Find where the given text appears and provide that cell's center as (x, y) coordinate. 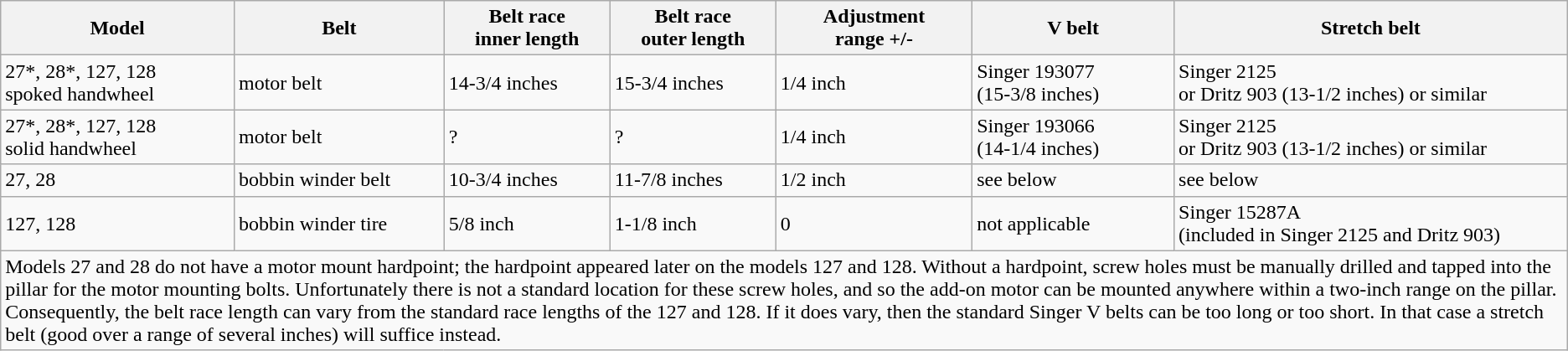
5/8 inch (527, 223)
Belt (338, 28)
Singer 15287A(included in Singer 2125 and Dritz 903) (1371, 223)
bobbin winder belt (338, 180)
Belt raceinner length (527, 28)
127, 128 (117, 223)
Adjustmentrange +/- (874, 28)
15-3/4 inches (693, 82)
Singer 193066(14-1/4 inches) (1074, 137)
not applicable (1074, 223)
Model (117, 28)
11-7/8 inches (693, 180)
27*, 28*, 127, 128spoked handwheel (117, 82)
Stretch belt (1371, 28)
Singer 193077(15-3/8 inches) (1074, 82)
V belt (1074, 28)
27, 28 (117, 180)
14-3/4 inches (527, 82)
10-3/4 inches (527, 180)
0 (874, 223)
1-1/8 inch (693, 223)
bobbin winder tire (338, 223)
27*, 28*, 127, 128solid handwheel (117, 137)
Belt raceouter length (693, 28)
1/2 inch (874, 180)
